For the text-containing cell, return its midpoint in [X, Y] coordinate format. 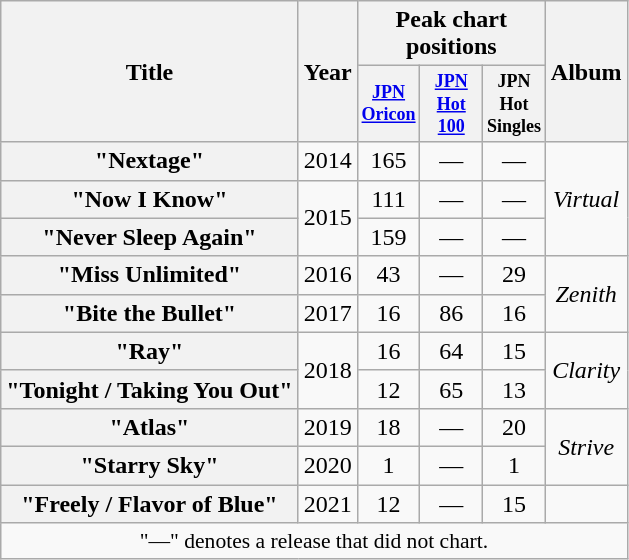
2019 [328, 427]
86 [452, 313]
29 [514, 275]
2018 [328, 370]
Clarity [586, 370]
JPNHot100 [452, 104]
Year [328, 72]
"Atlas" [150, 427]
Virtual [586, 199]
JPNHotSingles [514, 104]
"Never Sleep Again" [150, 237]
"Miss Unlimited" [150, 275]
111 [388, 199]
13 [514, 389]
"Tonight / Taking You Out" [150, 389]
64 [452, 351]
2020 [328, 465]
65 [452, 389]
2017 [328, 313]
"—" denotes a release that did not chart. [314, 541]
2016 [328, 275]
2014 [328, 161]
165 [388, 161]
Strive [586, 446]
20 [514, 427]
"Ray" [150, 351]
159 [388, 237]
43 [388, 275]
Peak chart positions [451, 34]
2021 [328, 504]
Album [586, 72]
"Freely / Flavor of Blue" [150, 504]
18 [388, 427]
JPNOricon [388, 104]
"Bite the Bullet" [150, 313]
"Now I Know" [150, 199]
"Nextage" [150, 161]
2015 [328, 218]
Zenith [586, 294]
Title [150, 72]
"Starry Sky" [150, 465]
